Pinpoint the cell where the given text exists, returning its (X, Y) midpoint coordinate. 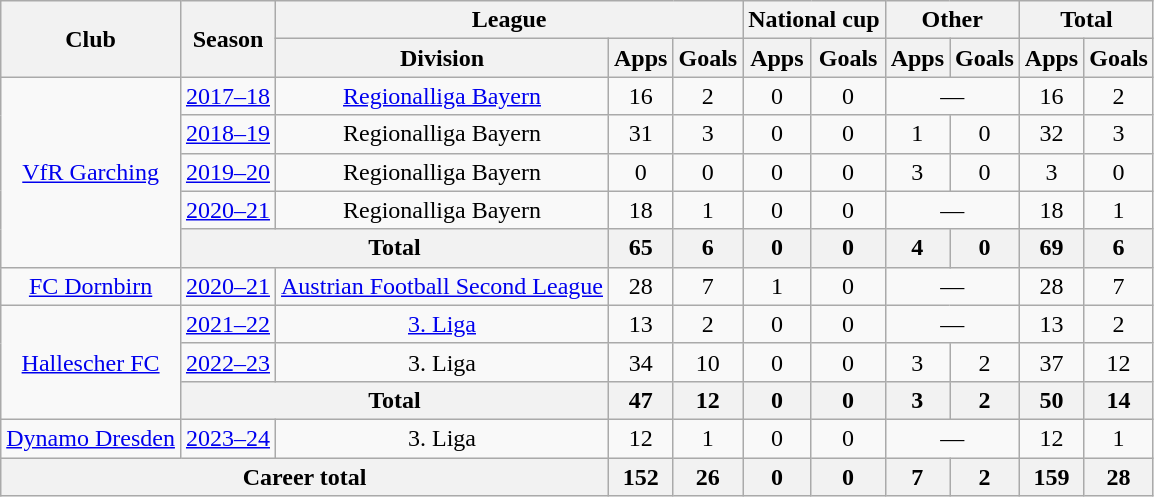
National cup (814, 20)
26 (708, 477)
FC Dornbirn (91, 286)
152 (641, 477)
32 (1051, 134)
37 (1051, 362)
10 (708, 362)
Division (442, 58)
4 (917, 248)
50 (1051, 400)
2018–19 (228, 134)
2023–24 (228, 438)
2019–20 (228, 172)
14 (1119, 400)
Hallescher FC (91, 362)
159 (1051, 477)
Dynamo Dresden (91, 438)
VfR Garching (91, 172)
Season (228, 39)
2022–23 (228, 362)
Career total (305, 477)
34 (641, 362)
31 (641, 134)
Austrian Football Second League (442, 286)
Other (952, 20)
65 (641, 248)
Club (91, 39)
47 (641, 400)
69 (1051, 248)
2021–22 (228, 324)
2017–18 (228, 96)
League (510, 20)
